For the text-containing cell, return its midpoint in (x, y) coordinate format. 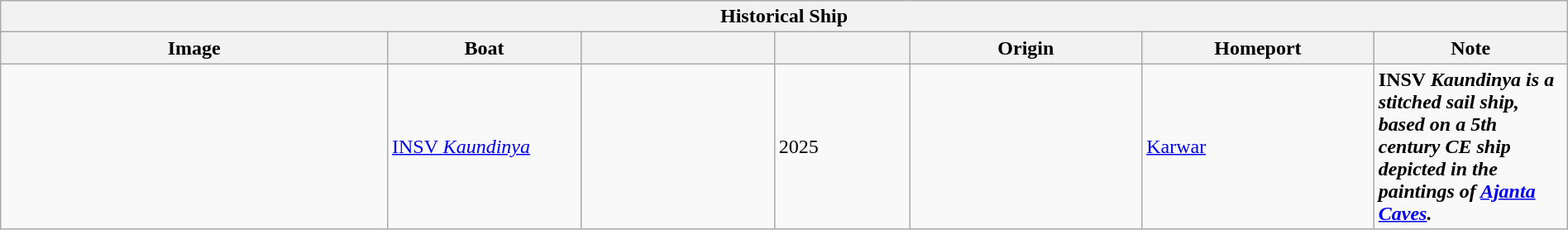
INSV Kaundinya (485, 146)
2025 (842, 146)
Boat (485, 48)
Homeport (1259, 48)
Karwar (1259, 146)
Origin (1025, 48)
INSV Kaundinya is a stitched sail ship, based on a 5th century CE ship depicted in the paintings of Ajanta Caves. (1470, 146)
Historical Ship (784, 17)
Note (1470, 48)
Image (194, 48)
